Locate the cell with the specified text and output its [x, y] center coordinate. 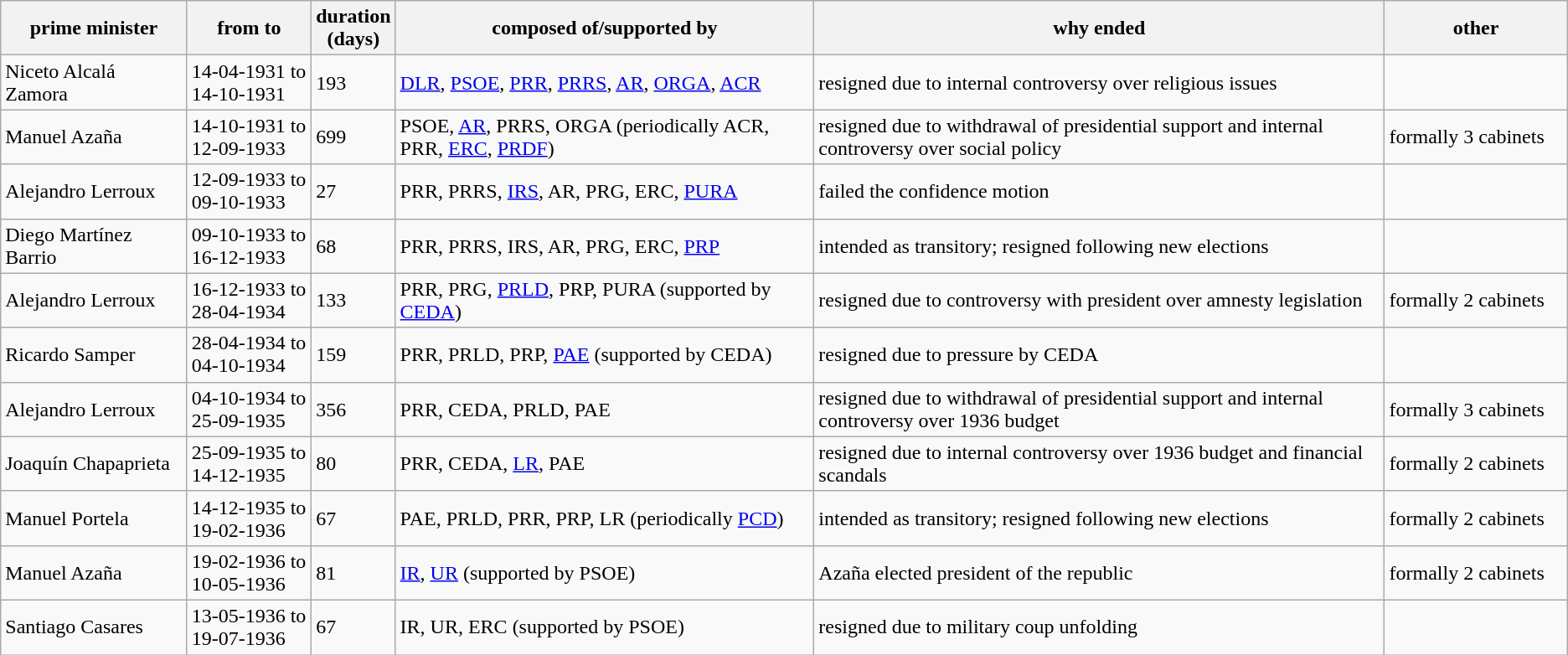
resigned due to military coup unfolding [1099, 627]
IR, UR (supported by PSOE) [605, 573]
Joaquín Chapaprieta [94, 464]
133 [353, 300]
Niceto Alcalá Zamora [94, 82]
from to [250, 28]
Manuel Portela [94, 518]
resigned due to withdrawal of presidential support and internal controversy over social policy [1099, 137]
Azaña elected president of the republic [1099, 573]
27 [353, 191]
DLR, PSOE, PRR, PRRS, AR, ORGA, ACR [605, 82]
14-10-1931 to 12-09-1933 [250, 137]
other [1476, 28]
16-12-1933 to 28-04-1934 [250, 300]
resigned due to internal controversy over religious issues [1099, 82]
80 [353, 464]
04-10-1934 to 25-09-1935 [250, 409]
159 [353, 355]
Diego Martínez Barrio [94, 246]
09-10-1933 to 16-12-1933 [250, 246]
68 [353, 246]
12-09-1933 to 09-10-1933 [250, 191]
13-05-1936 to 19-07-1936 [250, 627]
resigned due to controversy with president over amnesty legislation [1099, 300]
why ended [1099, 28]
prime minister [94, 28]
PAE, PRLD, PRR, PRP, LR (periodically PCD) [605, 518]
IR, UR, ERC (supported by PSOE) [605, 627]
PRR, PRG, PRLD, PRP, PURA (supported by CEDA) [605, 300]
Santiago Casares [94, 627]
failed the confidence motion [1099, 191]
81 [353, 573]
resigned due to pressure by CEDA [1099, 355]
28-04-1934 to 04-10-1934 [250, 355]
Ricardo Samper [94, 355]
resigned due to withdrawal of presidential support and internal controversy over 1936 budget [1099, 409]
duration (days) [353, 28]
PRR, CEDA, PRLD, PAE [605, 409]
PSOE, AR, PRRS, ORGA (periodically ACR, PRR, ERC, PRDF) [605, 137]
699 [353, 137]
193 [353, 82]
19-02-1936 to 10-05-1936 [250, 573]
14-12-1935 to 19-02-1936 [250, 518]
PRR, PRRS, IRS, AR, PRG, ERC, PRP [605, 246]
PRR, PRRS, IRS, AR, PRG, ERC, PURA [605, 191]
14-04-1931 to 14-10-1931 [250, 82]
PRR, PRLD, PRP, PAE (supported by CEDA) [605, 355]
composed of/supported by [605, 28]
PRR, CEDA, LR, PAE [605, 464]
356 [353, 409]
resigned due to internal controversy over 1936 budget and financial scandals [1099, 464]
25-09-1935 to 14-12-1935 [250, 464]
